Output the [X, Y] coordinate of the center of the cell containing the given text.  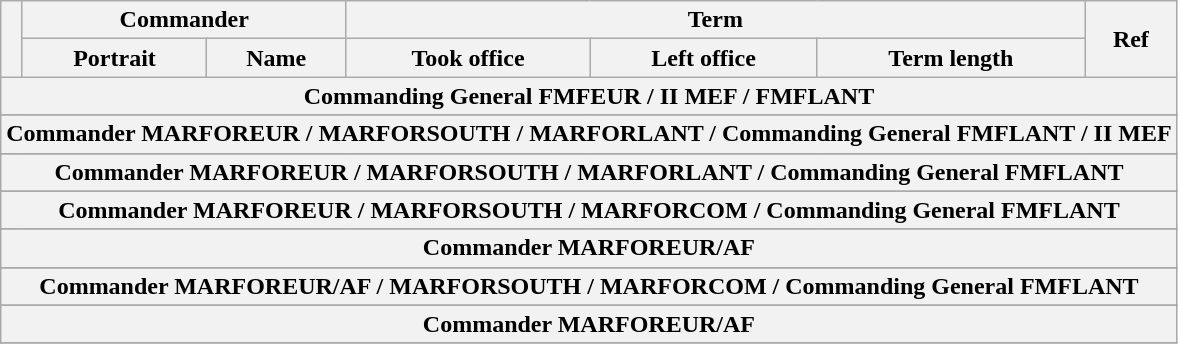
Commander MARFOREUR/AF / MARFORSOUTH / MARFORCOM / Commanding General FMFLANT [589, 286]
Term [716, 20]
Name [276, 58]
Term length [950, 58]
Ref [1131, 39]
Portrait [114, 58]
Left office [704, 58]
Commanding General FMFEUR / II MEF / FMFLANT [589, 96]
Commander MARFOREUR / MARFORSOUTH / MARFORLANT / Commanding General FMFLANT [589, 172]
Commander [184, 20]
Commander MARFOREUR / MARFORSOUTH / MARFORCOM / Commanding General FMFLANT [589, 210]
Took office [468, 58]
Commander MARFOREUR / MARFORSOUTH / MARFORLANT / Commanding General FMFLANT / II MEF [589, 134]
